From the cell containing the given text, extract its center point as (X, Y) coordinate. 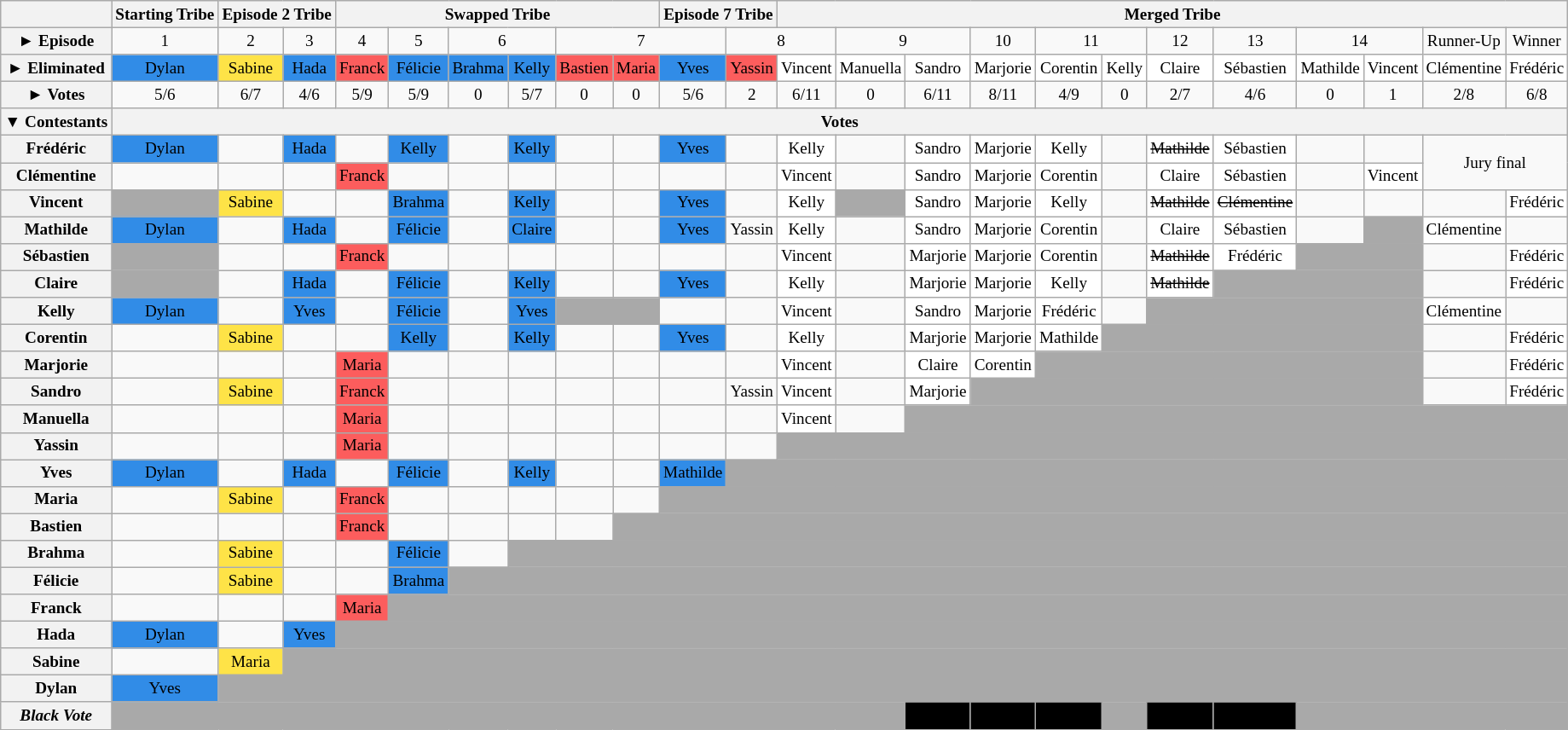
Swapped Tribe (497, 14)
7 (641, 41)
8/11 (1003, 95)
3 (309, 41)
Votes (840, 122)
2/7 (1180, 95)
4 (362, 41)
5 (419, 41)
Merged Tribe (1172, 14)
4/9 (1068, 95)
Winner (1536, 41)
6/8 (1536, 95)
13 (1255, 41)
8 (781, 41)
► Votes (56, 95)
Jury final (1496, 162)
Black Vote (56, 716)
9 (903, 41)
Runner-Up (1464, 41)
6/7 (251, 95)
2/8 (1464, 95)
► Episode (56, 41)
Episode 7 Tribe (719, 14)
12 (1180, 41)
Starting Tribe (165, 14)
Episode 2 Tribe (277, 14)
► Eliminated (56, 68)
6 (502, 41)
▼ Contestants (56, 122)
11 (1091, 41)
5/7 (532, 95)
10 (1003, 41)
14 (1359, 41)
